Return the [X, Y] coordinate for the center point of the cell that contains the specified text.  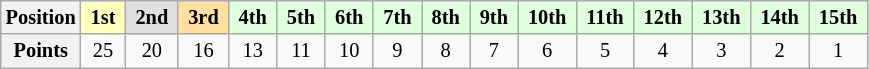
20 [152, 51]
3 [721, 51]
3rd [203, 17]
1 [838, 51]
8th [446, 17]
8 [446, 51]
9 [397, 51]
4th [253, 17]
1st [104, 17]
7 [494, 51]
9th [494, 17]
6th [349, 17]
13 [253, 51]
4 [663, 51]
2 [779, 51]
5 [604, 51]
6 [547, 51]
2nd [152, 17]
Position [41, 17]
11 [301, 51]
10 [349, 51]
14th [779, 17]
16 [203, 51]
12th [663, 17]
11th [604, 17]
25 [104, 51]
7th [397, 17]
Points [41, 51]
5th [301, 17]
10th [547, 17]
15th [838, 17]
13th [721, 17]
